Provide the (x, y) coordinate of the cell's center where the given text is located.  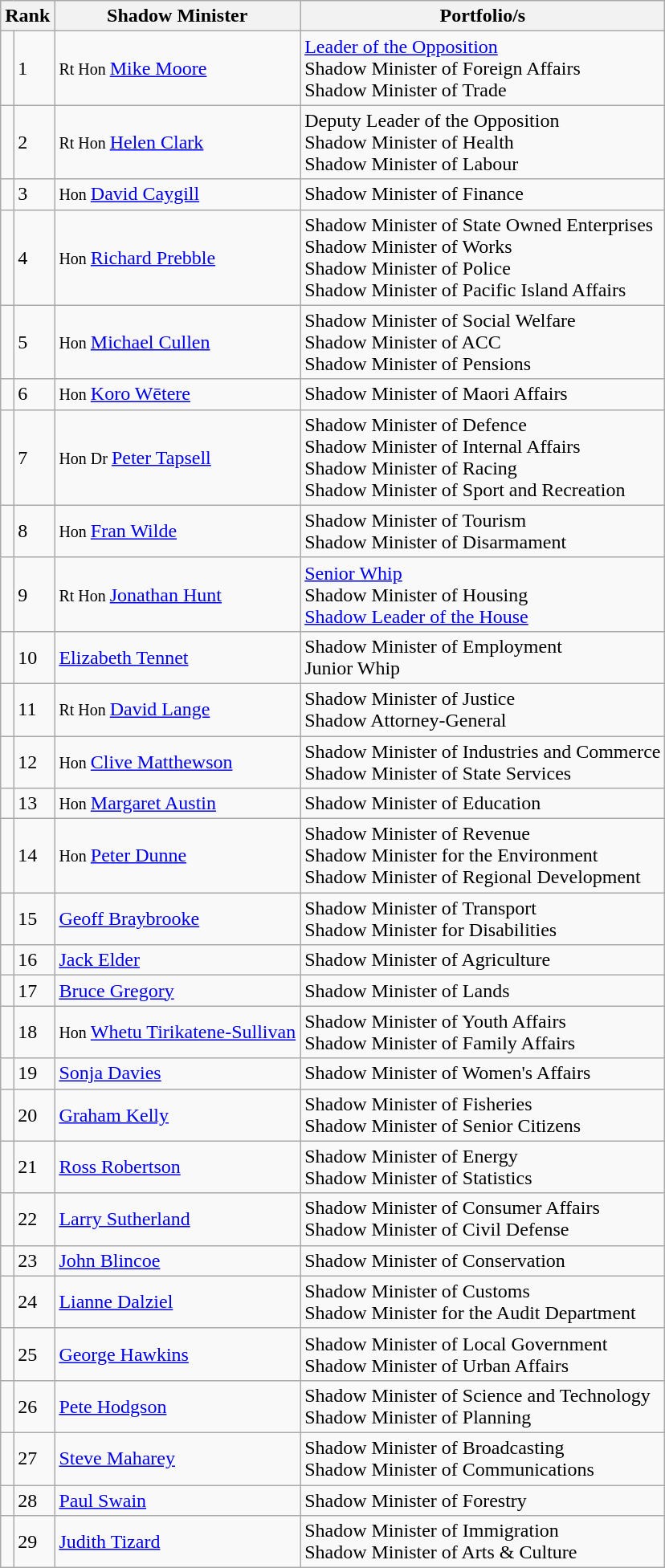
Shadow Minister of Science and TechnologyShadow Minister of Planning (483, 1407)
Deputy Leader of the OppositionShadow Minister of HealthShadow Minister of Labour (483, 142)
24 (34, 1302)
Portfolio/s (483, 16)
Leader of the OppositionShadow Minister of Foreign AffairsShadow Minister of Trade (483, 68)
Hon Clive Matthewson (177, 761)
Rt Hon David Lange (177, 710)
Shadow Minister of Women's Affairs (483, 1073)
Shadow Minister of TourismShadow Minister of Disarmament (483, 531)
16 (34, 960)
Shadow Minister of EmploymentJunior Whip (483, 657)
Hon Michael Cullen (177, 342)
Hon Dr Peter Tapsell (177, 458)
3 (34, 194)
Pete Hodgson (177, 1407)
Shadow Minister of BroadcastingShadow Minister of Communications (483, 1458)
5 (34, 342)
Shadow Minister of Finance (483, 194)
Hon Peter Dunne (177, 856)
Shadow Minister of Maori Affairs (483, 394)
Rank (27, 16)
Shadow Minister of Social WelfareShadow Minister of ACCShadow Minister of Pensions (483, 342)
13 (34, 804)
27 (34, 1458)
14 (34, 856)
George Hawkins (177, 1354)
Shadow Minister of DefenceShadow Minister of Internal AffairsShadow Minister of RacingShadow Minister of Sport and Recreation (483, 458)
29 (34, 1542)
6 (34, 394)
Shadow Minister of Agriculture (483, 960)
Shadow Minister of Industries and CommerceShadow Minister of State Services (483, 761)
1 (34, 68)
Shadow Minister of Local GovernmentShadow Minister of Urban Affairs (483, 1354)
28 (34, 1501)
Hon Richard Prebble (177, 257)
9 (34, 594)
17 (34, 991)
Hon David Caygill (177, 194)
20 (34, 1114)
15 (34, 918)
10 (34, 657)
Shadow Minister of EnergyShadow Minister of Statistics (483, 1167)
Rt Hon Jonathan Hunt (177, 594)
Bruce Gregory (177, 991)
Hon Margaret Austin (177, 804)
Geoff Braybrooke (177, 918)
11 (34, 710)
19 (34, 1073)
Hon Whetu Tirikatene-Sullivan (177, 1032)
Shadow Minister (177, 16)
Senior WhipShadow Minister of HousingShadow Leader of the House (483, 594)
Shadow Minister of Forestry (483, 1501)
Steve Maharey (177, 1458)
Rt Hon Mike Moore (177, 68)
Elizabeth Tennet (177, 657)
Rt Hon Helen Clark (177, 142)
Ross Robertson (177, 1167)
Shadow Minister of RevenueShadow Minister for the EnvironmentShadow Minister of Regional Development (483, 856)
Hon Fran Wilde (177, 531)
Shadow Minister of State Owned EnterprisesShadow Minister of WorksShadow Minister of PoliceShadow Minister of Pacific Island Affairs (483, 257)
7 (34, 458)
Shadow Minister of JusticeShadow Attorney-General (483, 710)
8 (34, 531)
Paul Swain (177, 1501)
26 (34, 1407)
Lianne Dalziel (177, 1302)
Judith Tizard (177, 1542)
4 (34, 257)
Sonja Davies (177, 1073)
Shadow Minister of Youth AffairsShadow Minister of Family Affairs (483, 1032)
Shadow Minister of Lands (483, 991)
12 (34, 761)
22 (34, 1219)
Shadow Minister of Education (483, 804)
2 (34, 142)
Jack Elder (177, 960)
Shadow Minister of Consumer AffairsShadow Minister of Civil Defense (483, 1219)
23 (34, 1261)
Graham Kelly (177, 1114)
Shadow Minister of Conservation (483, 1261)
Shadow Minister of ImmigrationShadow Minister of Arts & Culture (483, 1542)
Hon Koro Wētere (177, 394)
25 (34, 1354)
Shadow Minister of CustomsShadow Minister for the Audit Department (483, 1302)
Larry Sutherland (177, 1219)
18 (34, 1032)
21 (34, 1167)
John Blincoe (177, 1261)
Shadow Minister of FisheriesShadow Minister of Senior Citizens (483, 1114)
Shadow Minister of TransportShadow Minister for Disabilities (483, 918)
